Capture the cell that displays the provided text and extract its (X, Y) central coordinate. 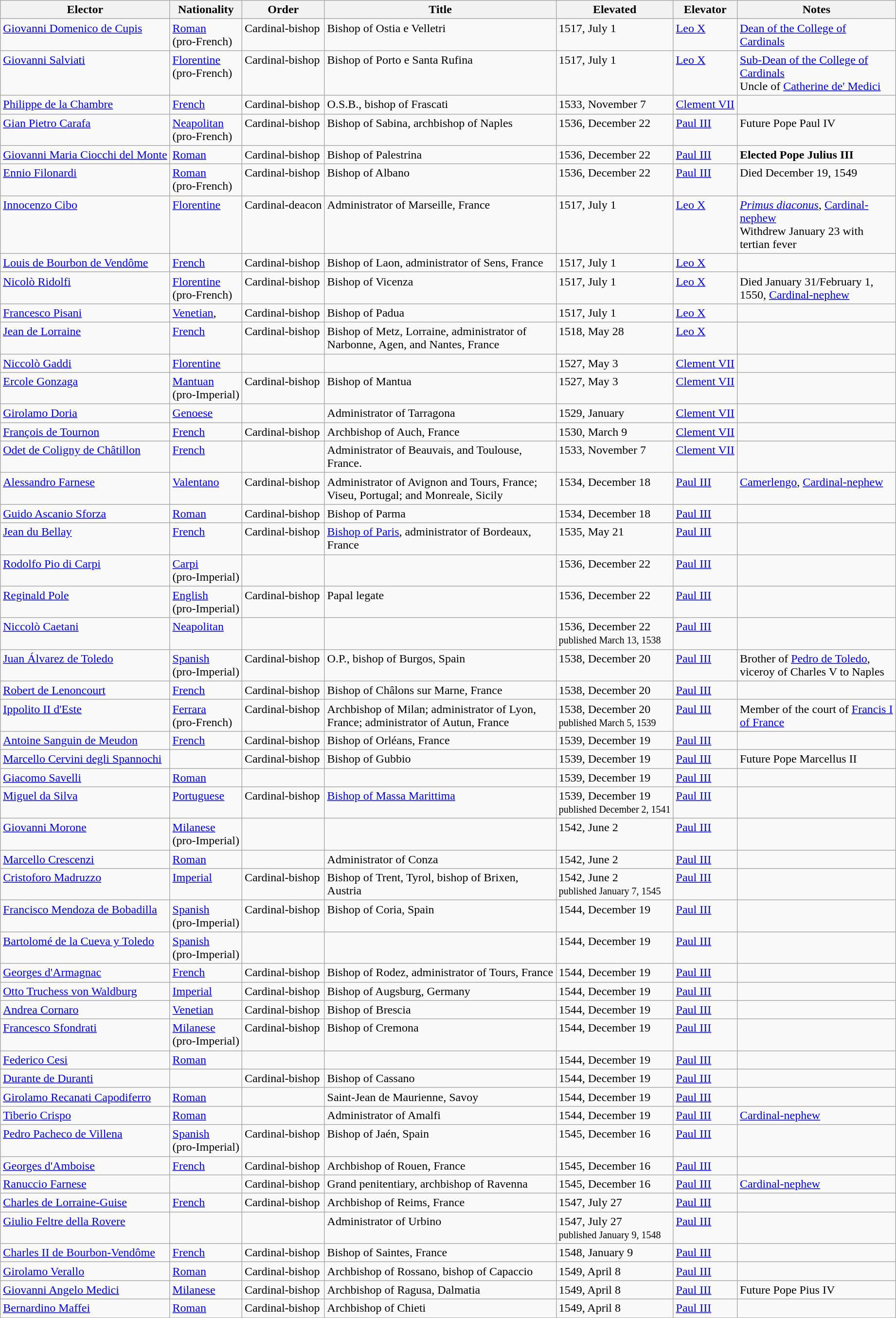
Niccolò Caetani (85, 633)
Brother of Pedro de Toledo, viceroy of Charles V to Naples (816, 665)
Bishop of Metz, Lorraine, administrator of Narbonne, Agen, and Nantes, France (440, 338)
Administrator of Conza (440, 859)
Primus diaconus, Cardinal-nephewWithdrew January 23 with tertian fever (816, 225)
Alessandro Farnese (85, 488)
Neapolitan(pro-French) (206, 129)
Venetian (206, 1010)
Bishop of Châlons sur Marne, France (440, 690)
Future Pope Marcellus II (816, 759)
Giacomo Savelli (85, 778)
1539, December 19published December 2, 1541 (615, 802)
Giovanni Maria Ciocchi del Monte (85, 155)
Charles de Lorraine-Guise (85, 1203)
Bishop of Padua (440, 313)
Archbishop of Rossano, bishop of Capaccio (440, 1271)
1547, July 27 (615, 1203)
Cardinal-deacon (283, 225)
Nationality (206, 10)
Archbishop of Milan; administrator of Lyon, France; administrator of Autun, France (440, 715)
Grand penitentiary, archbishop of Ravenna (440, 1184)
Jean du Bellay (85, 539)
1518, May 28 (615, 338)
Robert de Lenoncourt (85, 690)
Ennio Filonardi (85, 180)
Bishop of Brescia (440, 1010)
Bishop of Albano (440, 180)
Gian Pietro Carafa (85, 129)
Bishop of Rodez, administrator of Tours, France (440, 973)
1547, July 27published January 9, 1548 (615, 1228)
Administrator of Urbino (440, 1228)
Saint-Jean de Maurienne, Savoy (440, 1097)
Papal legate (440, 602)
Bishop of Paris, administrator of Bordeaux, France (440, 539)
Elevator (705, 10)
Louis de Bourbon de Vendôme (85, 263)
English(pro-Imperial) (206, 602)
Ranuccio Farnese (85, 1184)
Giovanni Domenico de Cupis (85, 35)
Giovanni Angelo Medici (85, 1290)
François de Tournon (85, 432)
Girolamo Doria (85, 413)
Elected Pope Julius III (816, 155)
Bishop of Massa Marittima (440, 802)
Bernardino Maffei (85, 1308)
1542, June 2published January 7, 1545 (615, 884)
Durante de Duranti (85, 1078)
Bishop of Laon, administrator of Sens, France (440, 263)
Reginald Pole (85, 602)
Title (440, 10)
Pedro Pacheco de Villena (85, 1140)
Archbishop of Rouen, France (440, 1166)
Ferrara(pro-French) (206, 715)
Bishop of Augsburg, Germany (440, 991)
Bishop of Cremona (440, 1035)
Giulio Feltre della Rovere (85, 1228)
O.P., bishop of Burgos, Spain (440, 665)
Bishop of Cassano (440, 1078)
Died December 19, 1549 (816, 180)
Francesco Pisani (85, 313)
Bishop of Parma (440, 514)
Mantuan(pro-Imperial) (206, 388)
Rodolfo Pio di Carpi (85, 570)
Milanese (206, 1290)
Archbishop of Chieti (440, 1308)
Bishop of Sabina, archbishop of Naples (440, 129)
Elector (85, 10)
1530, March 9 (615, 432)
Cristoforo Madruzzo (85, 884)
Bishop of Porto e Santa Rufina (440, 73)
Ercole Gonzaga (85, 388)
Girolamo Verallo (85, 1271)
Future Pope Pius IV (816, 1290)
Administrator of Avignon and Tours, France; Viseu, Portugal; and Monreale, Sicily (440, 488)
Died January 31/February 1, 1550, Cardinal-nephew (816, 288)
Miguel da Silva (85, 802)
Francisco Mendoza de Bobadilla (85, 916)
Nicolò Ridolfi (85, 288)
Valentano (206, 488)
Future Pope Paul IV (816, 129)
Tiberio Crispo (85, 1115)
1538, December 20published March 5, 1539 (615, 715)
Archbishop of Ragusa, Dalmatia (440, 1290)
Dean of the College of Cardinals (816, 35)
Andrea Cornaro (85, 1010)
Niccolò Gaddi (85, 363)
Jean de Lorraine (85, 338)
1536, December 22published March 13, 1538 (615, 633)
Ippolito II d'Este (85, 715)
Georges d'Amboise (85, 1166)
Antoine Sanguin de Meudon (85, 740)
Elevated (615, 10)
Otto Truchess von Waldburg (85, 991)
Archbishop of Reims, France (440, 1203)
1535, May 21 (615, 539)
Bishop of Orléans, France (440, 740)
Guido Ascanio Sforza (85, 514)
Portuguese (206, 802)
Georges d'Armagnac (85, 973)
Philippe de la Chambre (85, 105)
Notes (816, 10)
Bishop of Palestrina (440, 155)
O.S.B., bishop of Frascati (440, 105)
Administrator of Beauvais, and Toulouse, France. (440, 457)
Neapolitan (206, 633)
Bishop of Gubbio (440, 759)
Member of the court of Francis I of France (816, 715)
Innocenzo Cibo (85, 225)
Sub-Dean of the College of CardinalsUncle of Catherine de' Medici (816, 73)
Venetian, (206, 313)
Order (283, 10)
1529, January (615, 413)
Administrator of Amalfi (440, 1115)
Giovanni Morone (85, 835)
Administrator of Tarragona (440, 413)
Bishop of Jaén, Spain (440, 1140)
Giovanni Salviati (85, 73)
Bishop of Ostia e Velletri (440, 35)
Genoese (206, 413)
Bishop of Saintes, France (440, 1253)
Bartolomé de la Cueva y Toledo (85, 947)
Francesco Sfondrati (85, 1035)
Bishop of Mantua (440, 388)
Marcello Crescenzi (85, 859)
Archbishop of Auch, France (440, 432)
Odet de Coligny de Châtillon (85, 457)
Carpi(pro-Imperial) (206, 570)
Juan Álvarez de Toledo (85, 665)
Bishop of Coria, Spain (440, 916)
Charles II de Bourbon-Vendôme (85, 1253)
Camerlengo, Cardinal-nephew (816, 488)
Bishop of Vicenza (440, 288)
Marcello Cervini degli Spannochi (85, 759)
Administrator of Marseille, France (440, 225)
Federico Cesi (85, 1060)
1548, January 9 (615, 1253)
Girolamo Recanati Capodiferro (85, 1097)
Bishop of Trent, Tyrol, bishop of Brixen, Austria (440, 884)
